Search for the cell housing the specified text and yield its (X, Y) center coordinate. 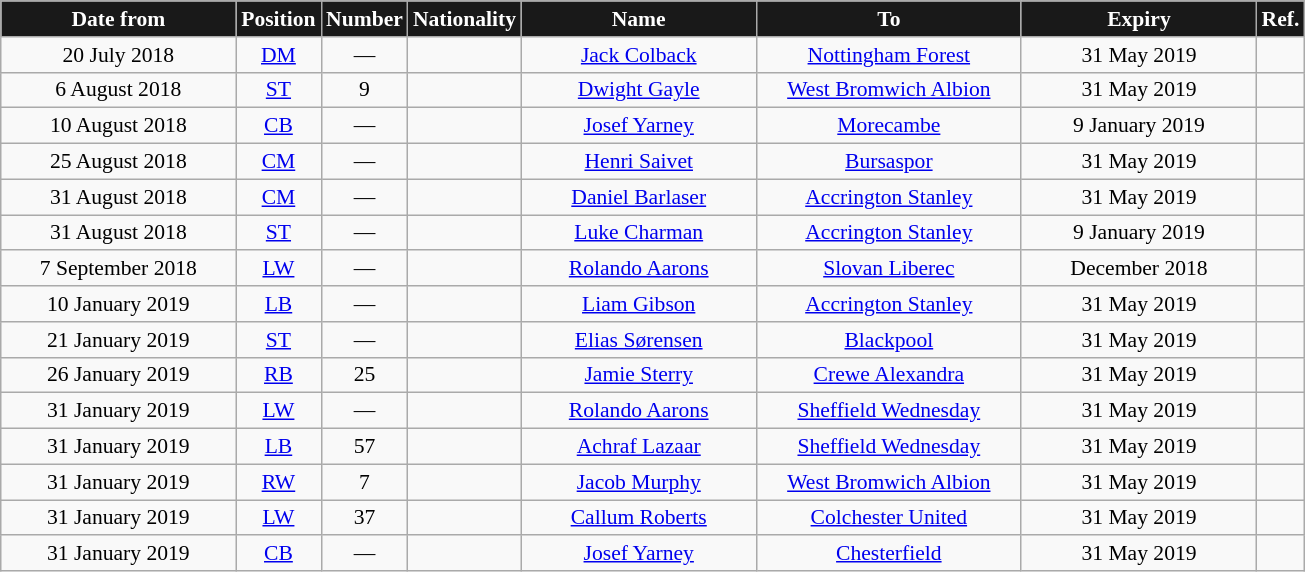
Elias Sørensen (638, 340)
Liam Gibson (638, 304)
Achraf Lazaar (638, 447)
Daniel Barlaser (638, 197)
Callum Roberts (638, 518)
Number (364, 19)
Morecambe (888, 126)
December 2018 (1138, 269)
Position (278, 19)
RB (278, 375)
20 July 2018 (118, 55)
25 (364, 375)
RW (278, 482)
37 (364, 518)
57 (364, 447)
Blackpool (888, 340)
Name (638, 19)
Crewe Alexandra (888, 375)
Nottingham Forest (888, 55)
Jamie Sterry (638, 375)
25 August 2018 (118, 162)
Expiry (1138, 19)
Jacob Murphy (638, 482)
10 August 2018 (118, 126)
Ref. (1281, 19)
Dwight Gayle (638, 90)
7 (364, 482)
Date from (118, 19)
21 January 2019 (118, 340)
Nationality (464, 19)
9 (364, 90)
7 September 2018 (118, 269)
Colchester United (888, 518)
6 August 2018 (118, 90)
Luke Charman (638, 233)
Jack Colback (638, 55)
Slovan Liberec (888, 269)
Chesterfield (888, 554)
To (888, 19)
Bursaspor (888, 162)
26 January 2019 (118, 375)
10 January 2019 (118, 304)
Henri Saivet (638, 162)
DM (278, 55)
